Determine the [x, y] coordinate at the center of the cell enclosing the given text.  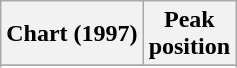
Chart (1997) [72, 34]
Peakposition [189, 34]
